Identify which cell holds the provided text, then report its (x, y) central coordinate. 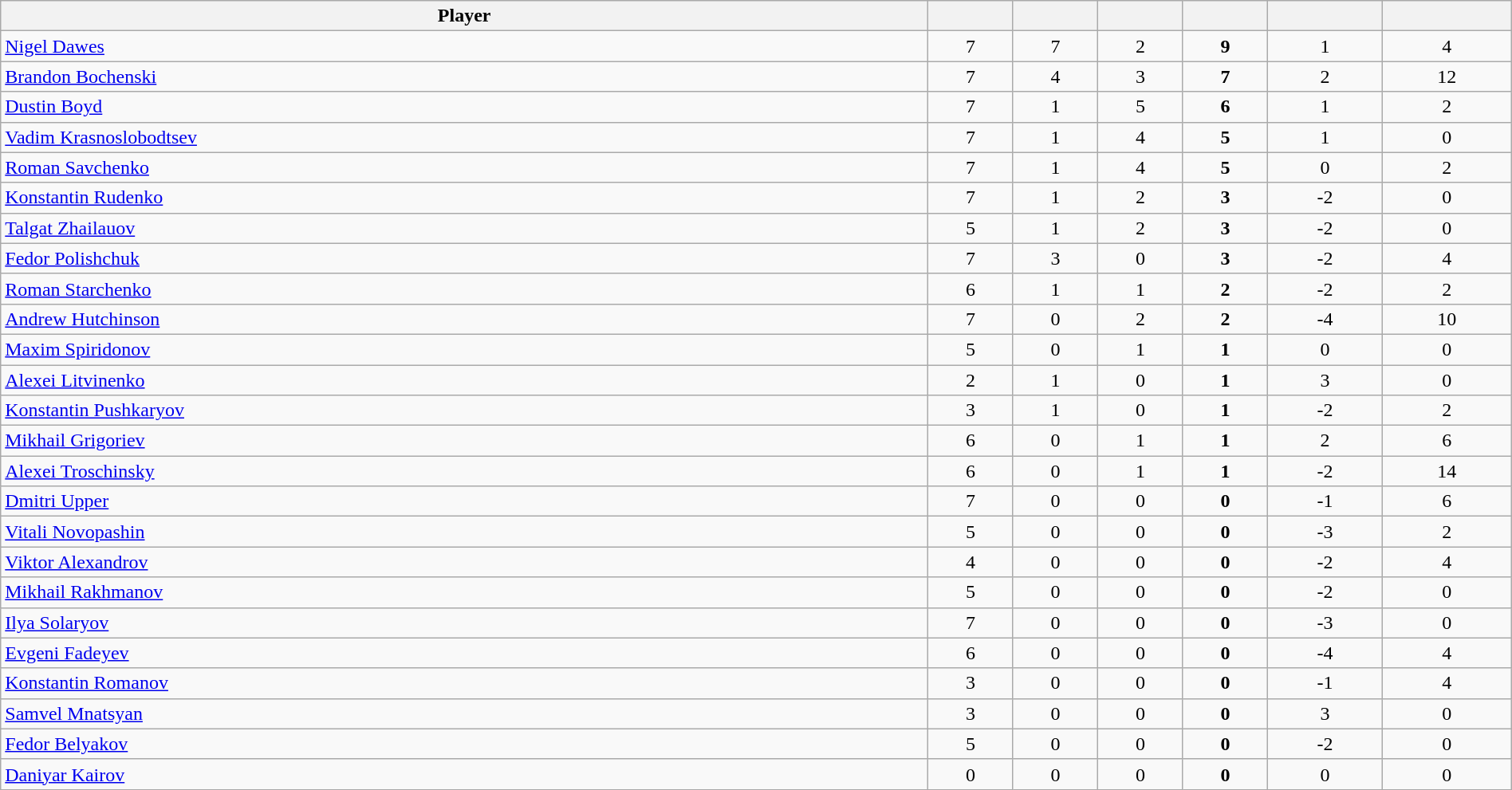
Alexei Litvinenko (464, 380)
12 (1447, 77)
Roman Savchenko (464, 167)
Konstantin Romanov (464, 683)
Andrew Hutchinson (464, 319)
Maxim Spiridonov (464, 349)
Player (464, 16)
Konstantin Pushkaryov (464, 411)
Brandon Bochenski (464, 77)
Fedor Polishchuk (464, 258)
Evgeni Fadeyev (464, 653)
Fedor Belyakov (464, 744)
Alexei Troschinsky (464, 471)
Nigel Dawes (464, 46)
Samvel Mnatsyan (464, 713)
Roman Starchenko (464, 289)
Dustin Boyd (464, 107)
9 (1225, 46)
Viktor Alexandrov (464, 562)
10 (1447, 319)
Mikhail Rakhmanov (464, 592)
Talgat Zhailauov (464, 228)
Ilya Solaryov (464, 623)
14 (1447, 471)
Mikhail Grigoriev (464, 441)
Daniyar Kairov (464, 774)
Vitali Novopashin (464, 532)
Dmitri Upper (464, 501)
Konstantin Rudenko (464, 198)
Vadim Krasnoslobodtsev (464, 137)
